Provide the [X, Y] coordinate of the cell's center where the given text is located.  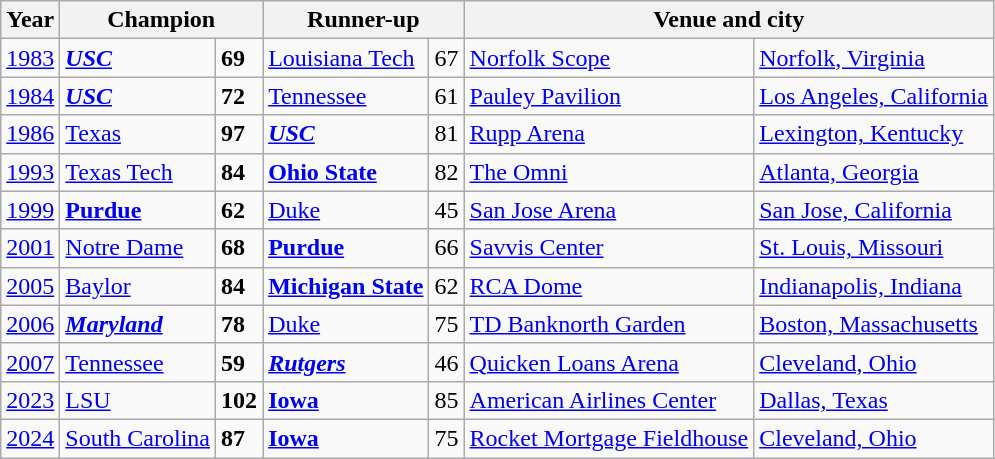
Savvis Center [609, 248]
68 [240, 248]
2024 [30, 438]
Runner-up [364, 20]
Notre Dame [138, 248]
Rupp Arena [609, 134]
Venue and city [728, 20]
The Omni [609, 172]
LSU [138, 400]
Rocket Mortgage Fieldhouse [609, 438]
97 [240, 134]
San Jose Arena [609, 210]
Rutgers [346, 362]
2023 [30, 400]
1993 [30, 172]
2006 [30, 324]
Michigan State [346, 286]
Louisiana Tech [346, 58]
Texas [138, 134]
67 [446, 58]
66 [446, 248]
Quicken Loans Arena [609, 362]
Lexington, Kentucky [874, 134]
1999 [30, 210]
81 [446, 134]
46 [446, 362]
102 [240, 400]
TD Banknorth Garden [609, 324]
Norfolk Scope [609, 58]
Ohio State [346, 172]
59 [240, 362]
85 [446, 400]
61 [446, 96]
78 [240, 324]
American Airlines Center [609, 400]
St. Louis, Missouri [874, 248]
1984 [30, 96]
Los Angeles, California [874, 96]
San Jose, California [874, 210]
Maryland [138, 324]
82 [446, 172]
Indianapolis, Indiana [874, 286]
Boston, Massachusetts [874, 324]
RCA Dome [609, 286]
87 [240, 438]
1983 [30, 58]
Pauley Pavilion [609, 96]
Champion [162, 20]
45 [446, 210]
1986 [30, 134]
69 [240, 58]
Dallas, Texas [874, 400]
72 [240, 96]
2007 [30, 362]
Year [30, 20]
2001 [30, 248]
Texas Tech [138, 172]
Norfolk, Virginia [874, 58]
2005 [30, 286]
South Carolina [138, 438]
Baylor [138, 286]
Atlanta, Georgia [874, 172]
